Detect which cell encompasses the target text, then output its (x, y) center coordinate. 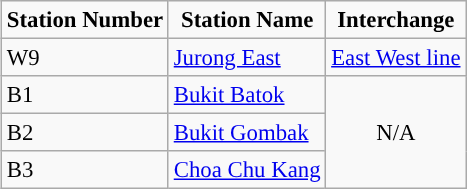
East West line (396, 58)
Jurong East (246, 58)
Interchange (396, 20)
Bukit Gombak (246, 133)
B2 (86, 133)
Station Name (246, 20)
N/A (396, 132)
Choa Chu Kang (246, 170)
B1 (86, 95)
B3 (86, 170)
Bukit Batok (246, 95)
W9 (86, 58)
Station Number (86, 20)
